Identify which cell holds the provided text, then report its (x, y) central coordinate. 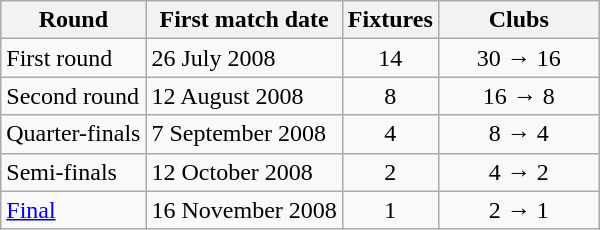
Clubs (518, 20)
12 October 2008 (244, 172)
1 (390, 210)
30 → 16 (518, 58)
Round (74, 20)
First match date (244, 20)
4 (390, 134)
7 September 2008 (244, 134)
First round (74, 58)
2 (390, 172)
16 → 8 (518, 96)
Final (74, 210)
16 November 2008 (244, 210)
12 August 2008 (244, 96)
8 → 4 (518, 134)
Semi-finals (74, 172)
Fixtures (390, 20)
2 → 1 (518, 210)
4 → 2 (518, 172)
Second round (74, 96)
Quarter-finals (74, 134)
14 (390, 58)
26 July 2008 (244, 58)
8 (390, 96)
